Identify which cell holds the provided text, then report its [X, Y] central coordinate. 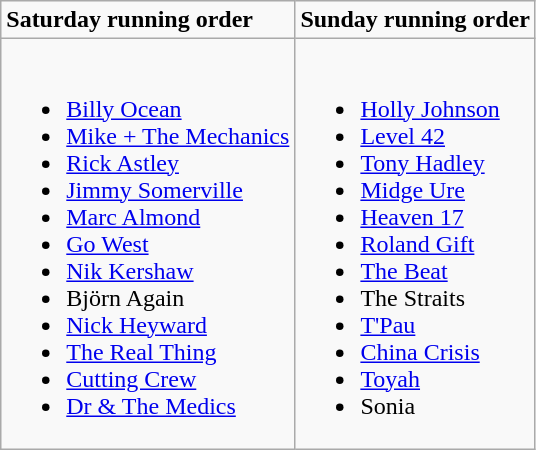
Sunday running order [415, 20]
Saturday running order [148, 20]
Holly JohnsonLevel 42Tony HadleyMidge UreHeaven 17Roland GiftThe BeatThe StraitsT'PauChina CrisisToyahSonia [415, 244]
